Search for the cell housing the specified text and yield its [x, y] center coordinate. 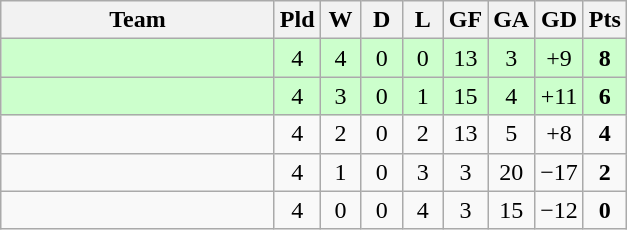
Pld [297, 20]
8 [604, 58]
20 [512, 172]
W [340, 20]
6 [604, 96]
Pts [604, 20]
GF [465, 20]
D [382, 20]
−12 [560, 210]
−17 [560, 172]
L [422, 20]
GA [512, 20]
+8 [560, 134]
Team [138, 20]
5 [512, 134]
+9 [560, 58]
GD [560, 20]
+11 [560, 96]
